Output the (X, Y) coordinate of the center of the cell containing the given text.  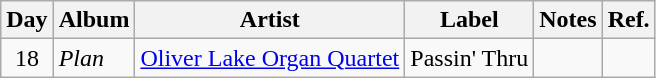
Passin' Thru (470, 58)
Ref. (628, 20)
18 (27, 58)
Album (94, 20)
Label (470, 20)
Notes (568, 20)
Day (27, 20)
Artist (270, 20)
Plan (94, 58)
Oliver Lake Organ Quartet (270, 58)
